From the cell containing the given text, extract its center point as [X, Y] coordinate. 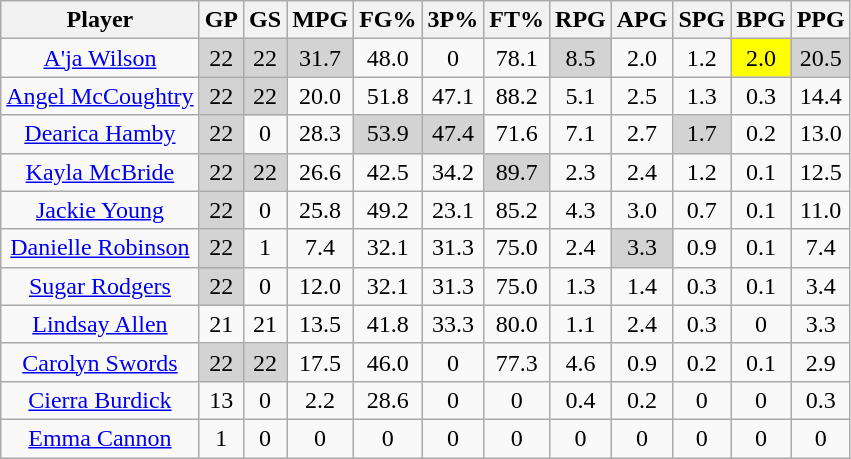
46.0 [388, 362]
28.6 [388, 400]
Danielle Robinson [100, 248]
4.6 [581, 362]
Lindsay Allen [100, 324]
25.8 [320, 210]
23.1 [453, 210]
13 [221, 400]
41.8 [388, 324]
8.5 [581, 58]
14.4 [820, 96]
GS [266, 20]
2.2 [320, 400]
1.1 [581, 324]
78.1 [517, 58]
20.5 [820, 58]
5.1 [581, 96]
Carolyn Swords [100, 362]
51.8 [388, 96]
71.6 [517, 134]
17.5 [320, 362]
0.4 [581, 400]
12.5 [820, 172]
MPG [320, 20]
Dearica Hamby [100, 134]
31.7 [320, 58]
A'ja Wilson [100, 58]
80.0 [517, 324]
APG [642, 20]
FG% [388, 20]
3P% [453, 20]
GP [221, 20]
PPG [820, 20]
85.2 [517, 210]
42.5 [388, 172]
49.2 [388, 210]
77.3 [517, 362]
12.0 [320, 286]
89.7 [517, 172]
13.5 [320, 324]
BPG [761, 20]
0.7 [702, 210]
Cierra Burdick [100, 400]
2.5 [642, 96]
Angel McCoughtry [100, 96]
2.3 [581, 172]
47.1 [453, 96]
26.6 [320, 172]
28.3 [320, 134]
SPG [702, 20]
13.0 [820, 134]
3.0 [642, 210]
FT% [517, 20]
Emma Cannon [100, 438]
Player [100, 20]
RPG [581, 20]
48.0 [388, 58]
1.4 [642, 286]
88.2 [517, 96]
7.1 [581, 134]
53.9 [388, 134]
Sugar Rodgers [100, 286]
2.9 [820, 362]
4.3 [581, 210]
Kayla McBride [100, 172]
47.4 [453, 134]
3.4 [820, 286]
33.3 [453, 324]
Jackie Young [100, 210]
20.0 [320, 96]
11.0 [820, 210]
1.7 [702, 134]
34.2 [453, 172]
2.7 [642, 134]
